Locate the cell with the specified text and output its (x, y) center coordinate. 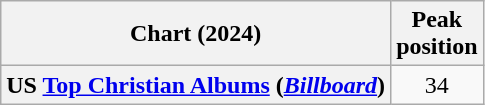
US Top Christian Albums (Billboard) (196, 85)
34 (437, 85)
Chart (2024) (196, 34)
Peakposition (437, 34)
